Identify which cell holds the provided text, then report its [x, y] central coordinate. 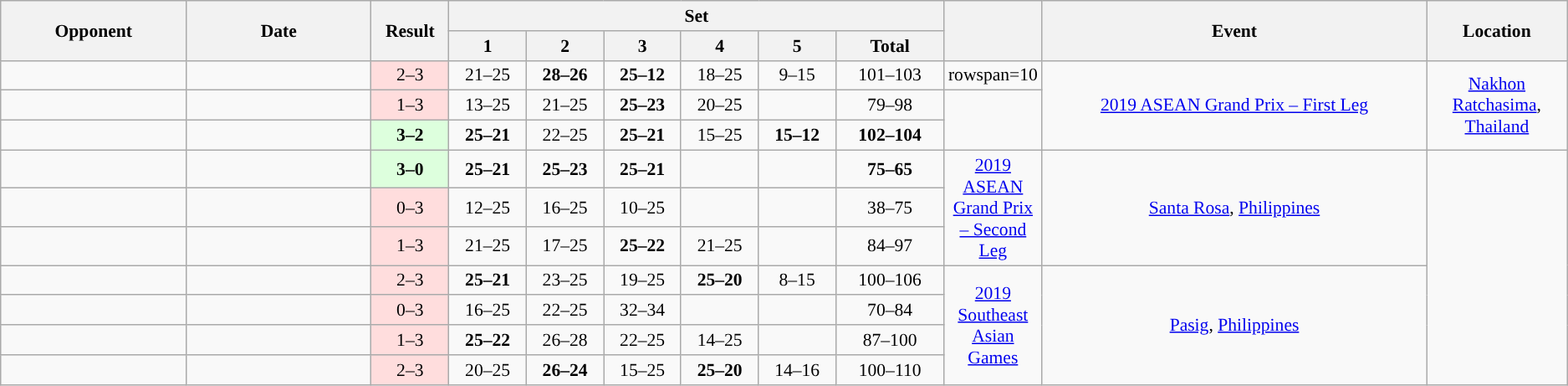
14–16 [798, 370]
2019 ASEAN Grand Prix – First Leg [1234, 106]
101–103 [890, 75]
100–110 [890, 370]
38–75 [890, 208]
3–2 [410, 136]
25–12 [642, 75]
2019 Southeast Asian Games [993, 325]
17–25 [565, 246]
Event [1234, 30]
26–28 [565, 340]
Location [1497, 30]
8–15 [798, 280]
Pasig, Philippines [1234, 325]
23–25 [565, 280]
10–25 [642, 208]
13–25 [488, 106]
70–84 [890, 311]
19–25 [642, 280]
15–12 [798, 136]
Nakhon Ratchasima, Thailand [1497, 106]
Total [890, 46]
28–26 [565, 75]
87–100 [890, 340]
84–97 [890, 246]
12–25 [488, 208]
Set [697, 16]
14–25 [719, 340]
Result [410, 30]
rowspan=10 [993, 75]
2 [565, 46]
75–65 [890, 169]
9–15 [798, 75]
18–25 [719, 75]
3–0 [410, 169]
79–98 [890, 106]
Date [279, 30]
5 [798, 46]
102–104 [890, 136]
3 [642, 46]
1 [488, 46]
32–34 [642, 311]
4 [719, 46]
2019 ASEAN Grand Prix – Second Leg [993, 208]
Santa Rosa, Philippines [1234, 208]
26–24 [565, 370]
100–106 [890, 280]
Opponent [94, 30]
